Find where the given text appears and provide that cell's center as (x, y) coordinate. 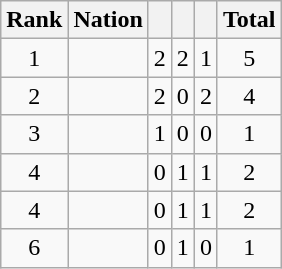
3 (34, 134)
Nation (108, 20)
Rank (34, 20)
6 (34, 248)
5 (249, 58)
Total (249, 20)
